Provide the [X, Y] coordinate of the cell's center where the given text is located.  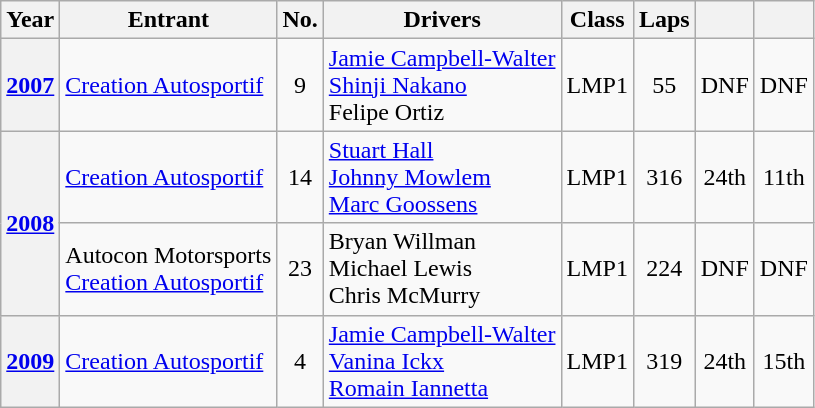
Laps [664, 20]
4 [300, 361]
23 [300, 269]
Class [597, 20]
Stuart Hall Johnny Mowlem Marc Goossens [442, 177]
No. [300, 20]
2008 [30, 223]
319 [664, 361]
Jamie Campbell-Walter Shinji Nakano Felipe Ortiz [442, 85]
224 [664, 269]
Entrant [168, 20]
55 [664, 85]
Year [30, 20]
316 [664, 177]
11th [784, 177]
Drivers [442, 20]
9 [300, 85]
Bryan Willman Michael Lewis Chris McMurry [442, 269]
Jamie Campbell-Walter Vanina Ickx Romain Iannetta [442, 361]
2009 [30, 361]
Autocon Motorsports Creation Autosportif [168, 269]
15th [784, 361]
14 [300, 177]
2007 [30, 85]
